Return the [x, y] coordinate for the center point of the cell that contains the specified text.  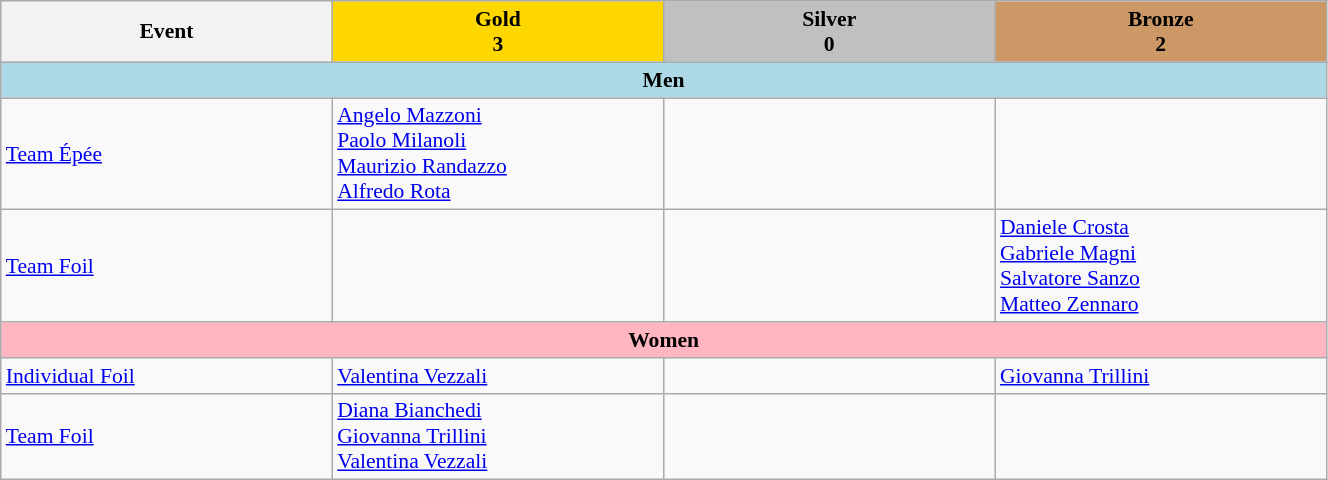
Women [664, 340]
Individual Foil [166, 376]
Giovanna Trillini [1160, 376]
Silver0 [830, 32]
Bronze2 [1160, 32]
Angelo Mazzoni Paolo Milanoli Maurizio Randazzo Alfredo Rota [498, 154]
Event [166, 32]
Gold3 [498, 32]
Daniele Crosta Gabriele Magni Salvatore Sanzo Matteo Zennaro [1160, 266]
Men [664, 80]
Team Épée [166, 154]
Valentina Vezzali [498, 376]
Diana Bianchedi Giovanna Trillini Valentina Vezzali [498, 436]
